Extract the [X, Y] coordinate from the center of the cell holding the provided text.  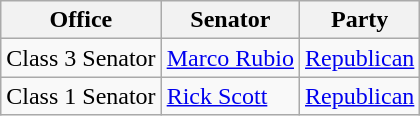
Class 1 Senator [81, 96]
Office [81, 20]
Senator [230, 20]
Class 3 Senator [81, 58]
Party [360, 20]
Marco Rubio [230, 58]
Rick Scott [230, 96]
